Extract the (X, Y) coordinate from the center of the cell holding the provided text.  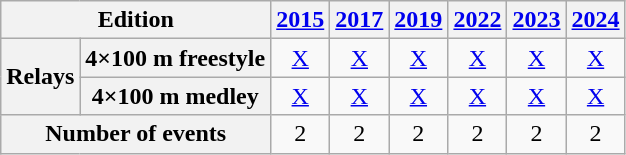
Number of events (136, 134)
2017 (360, 20)
Edition (136, 20)
Relays (40, 77)
4×100 m freestyle (176, 58)
2019 (418, 20)
4×100 m medley (176, 96)
2024 (596, 20)
2023 (536, 20)
2015 (300, 20)
2022 (478, 20)
